Extract the (X, Y) coordinate from the center of the cell holding the provided text.  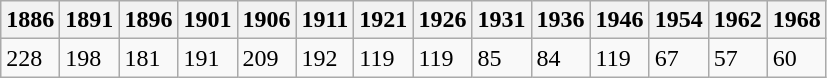
85 (502, 58)
60 (796, 58)
1911 (325, 20)
1926 (442, 20)
198 (90, 58)
191 (208, 58)
67 (678, 58)
1936 (560, 20)
1901 (208, 20)
209 (266, 58)
1886 (30, 20)
1954 (678, 20)
1896 (148, 20)
1962 (738, 20)
192 (325, 58)
181 (148, 58)
1921 (384, 20)
84 (560, 58)
1906 (266, 20)
1968 (796, 20)
57 (738, 58)
1946 (620, 20)
1891 (90, 20)
228 (30, 58)
1931 (502, 20)
